Pinpoint the cell where the given text exists, returning its (X, Y) midpoint coordinate. 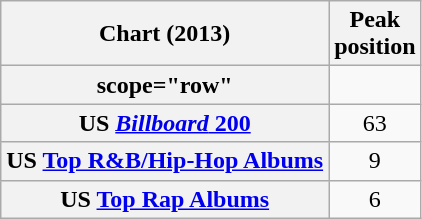
Chart (2013) (165, 34)
US Top Rap Albums (165, 199)
9 (375, 161)
US Top R&B/Hip-Hop Albums (165, 161)
US Billboard 200 (165, 123)
63 (375, 123)
scope="row" (165, 85)
6 (375, 199)
Peakposition (375, 34)
